Pinpoint the cell where the given text exists, returning its [x, y] midpoint coordinate. 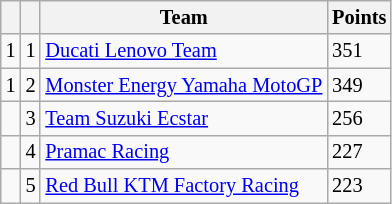
Team Suzuki Ecstar [184, 118]
Ducati Lenovo Team [184, 51]
351 [359, 51]
5 [31, 186]
Monster Energy Yamaha MotoGP [184, 85]
223 [359, 186]
Red Bull KTM Factory Racing [184, 186]
2 [31, 85]
4 [31, 152]
Team [184, 17]
256 [359, 118]
3 [31, 118]
227 [359, 152]
349 [359, 85]
Points [359, 17]
Pramac Racing [184, 152]
